Provide the (x, y) coordinate of the cell's center where the given text is located.  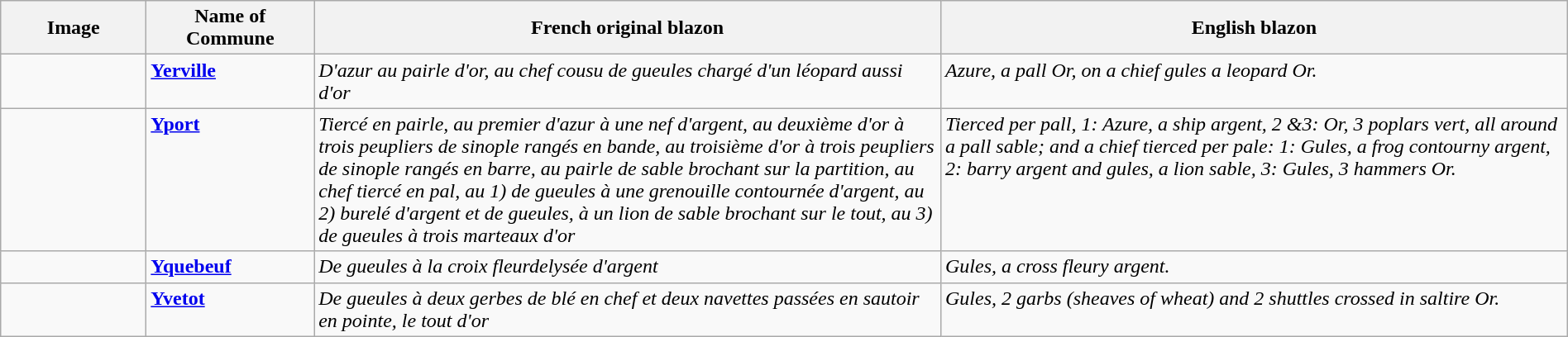
D'azur au pairle d'or, au chef cousu de gueules chargé d'un léopard aussi d'or (628, 81)
English blazon (1254, 28)
Gules, 2 garbs (sheaves of wheat) and 2 shuttles crossed in saltire Or. (1254, 309)
Yport (230, 180)
French original blazon (628, 28)
Name of Commune (230, 28)
Yerville (230, 81)
Azure, a pall Or, on a chief gules a leopard Or. (1254, 81)
De gueules à deux gerbes de blé en chef et deux navettes passées en sautoir en pointe, le tout d'or (628, 309)
Gules, a cross fleury argent. (1254, 267)
De gueules à la croix fleurdelysée d'argent (628, 267)
Image (74, 28)
Yquebeuf (230, 267)
Yvetot (230, 309)
